Search for the cell housing the specified text and yield its (x, y) center coordinate. 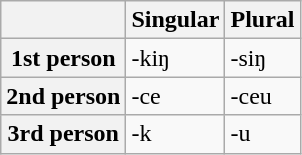
-siŋ (262, 58)
Plural (262, 20)
3rd person (64, 134)
Singular (176, 20)
-kiŋ (176, 58)
-u (262, 134)
-k (176, 134)
-ce (176, 96)
1st person (64, 58)
2nd person (64, 96)
-ceu (262, 96)
